Extract the (X, Y) coordinate from the center of the cell holding the provided text.  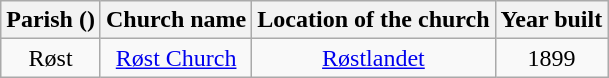
Year built (552, 20)
Location of the church (374, 20)
Røst (51, 58)
Parish () (51, 20)
Church name (176, 20)
Røst Church (176, 58)
1899 (552, 58)
Røstlandet (374, 58)
